For the text-containing cell, return its midpoint in (X, Y) coordinate format. 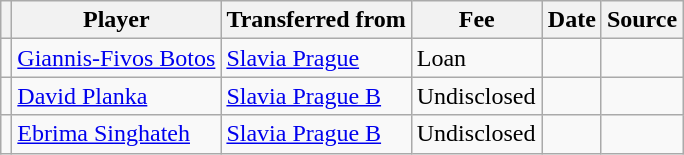
Date (572, 20)
Transferred from (316, 20)
Source (642, 20)
Player (116, 20)
Fee (476, 20)
Ebrima Singhateh (116, 134)
Slavia Prague (316, 58)
Giannis-Fivos Botos (116, 58)
Loan (476, 58)
David Planka (116, 96)
